Return the [X, Y] coordinate for the center point of the cell that contains the specified text.  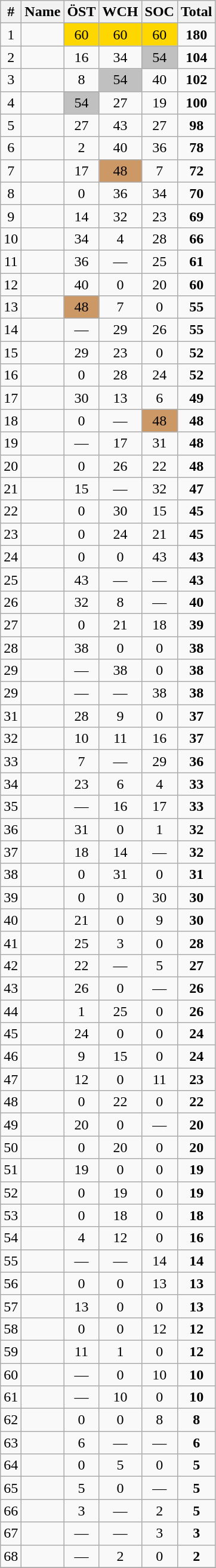
57 [11, 1306]
70 [196, 193]
64 [11, 1465]
78 [196, 148]
WCH [121, 12]
72 [196, 171]
50 [11, 1147]
# [11, 12]
59 [11, 1351]
35 [11, 807]
65 [11, 1488]
63 [11, 1443]
44 [11, 1011]
67 [11, 1533]
180 [196, 35]
100 [196, 103]
Total [196, 12]
SOC [159, 12]
51 [11, 1170]
102 [196, 80]
41 [11, 943]
42 [11, 965]
68 [11, 1556]
53 [11, 1215]
69 [196, 216]
46 [11, 1057]
104 [196, 57]
Name [43, 12]
62 [11, 1420]
ÖST [81, 12]
58 [11, 1329]
56 [11, 1283]
98 [196, 125]
